Identify which cell holds the provided text, then report its (x, y) central coordinate. 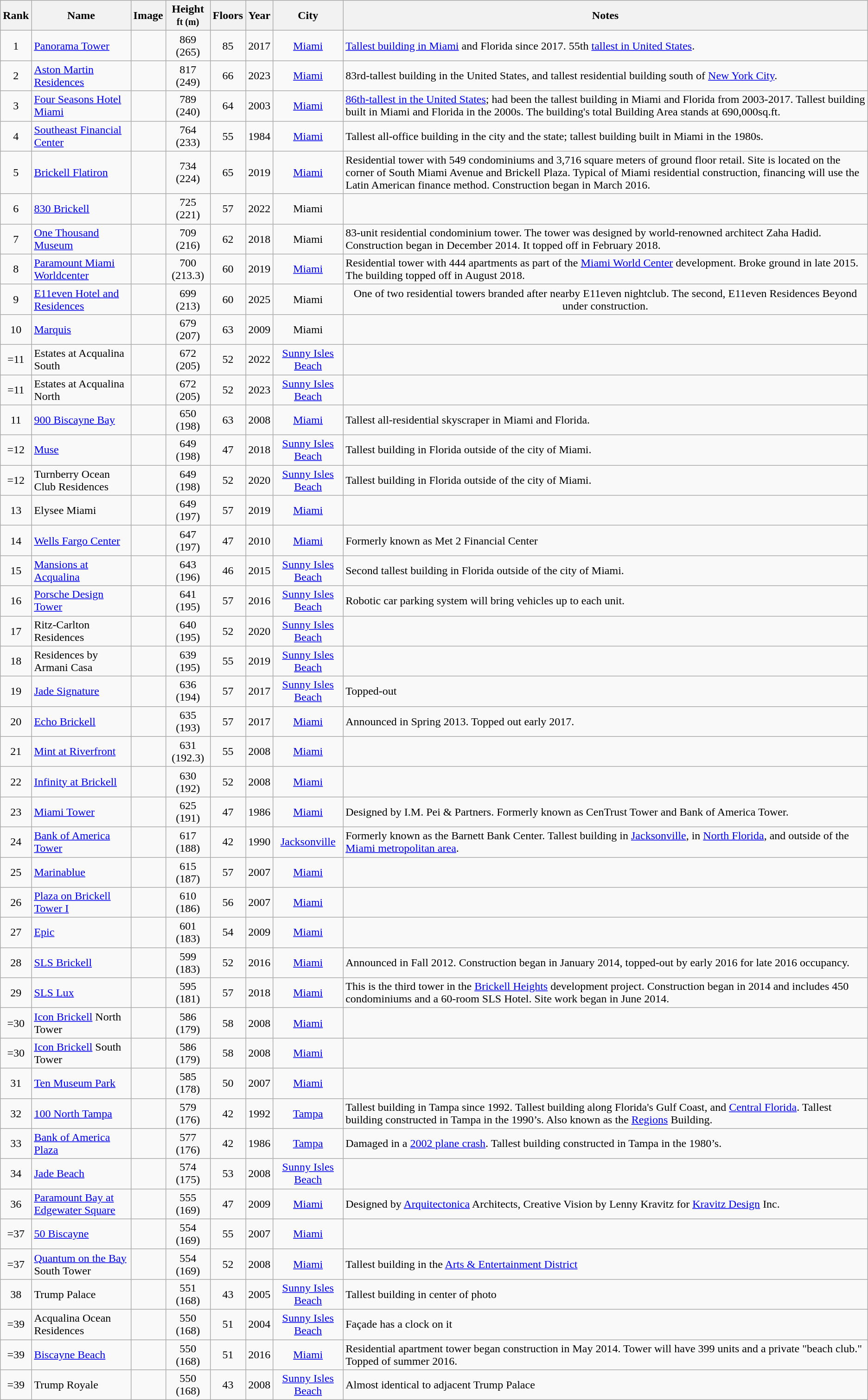
610 (186) (188, 903)
643 (196) (188, 571)
Icon Brickell South Tower (81, 1053)
Marinablue (81, 872)
Elysee Miami (81, 511)
734 (224) (188, 172)
Mansions at Acqualina (81, 571)
26 (16, 903)
21 (16, 752)
Topped-out (606, 691)
27 (16, 932)
Residences by Armani Casa (81, 661)
54 (228, 932)
574 (175) (188, 1173)
19 (16, 691)
9 (16, 299)
Rank (16, 16)
649 (197) (188, 511)
Almost identical to adjacent Trump Palace (606, 1385)
E11even Hotel and Residences (81, 299)
699 (213) (188, 299)
Second tallest building in Florida outside of the city of Miami. (606, 571)
53 (228, 1173)
789 (240) (188, 106)
Formerly known as Met 2 Financial Center (606, 540)
64 (228, 106)
28 (16, 963)
Tallest building in center of photo (606, 1294)
One Thousand Museum (81, 239)
2025 (260, 299)
Tallest building in Miami and Florida since 2017. 55th tallest in United States. (606, 45)
Tallest all-residential skyscraper in Miami and Florida. (606, 420)
15 (16, 571)
8 (16, 269)
631 (192.3) (188, 752)
SLS Brickell (81, 963)
2003 (260, 106)
1990 (260, 842)
599 (183) (188, 963)
Robotic car parking system will bring vehicles up to each unit. (606, 601)
Ten Museum Park (81, 1083)
50 (228, 1083)
Paramount Bay at Edgewater Square (81, 1204)
Wells Fargo Center (81, 540)
2005 (260, 1294)
2010 (260, 540)
46 (228, 571)
764 (233) (188, 136)
85 (228, 45)
639 (195) (188, 661)
Jade Signature (81, 691)
13 (16, 511)
Trump Palace (81, 1294)
66 (228, 76)
16 (16, 601)
Announced in Spring 2013. Topped out early 2017. (606, 721)
31 (16, 1083)
641 (195) (188, 601)
615 (187) (188, 872)
17 (16, 631)
65 (228, 172)
Name (81, 16)
Icon Brickell North Tower (81, 1023)
2004 (260, 1324)
Porsche Design Tower (81, 601)
One of two residential towers branded after nearby E11even nightclub. The second, E11even Residences Beyond under construction. (606, 299)
700 (213.3) (188, 269)
Trump Royale (81, 1385)
Jade Beach (81, 1173)
1984 (260, 136)
Ritz-Carlton Residences (81, 631)
11 (16, 420)
Bank of America Tower (81, 842)
817 (249) (188, 76)
869 (265) (188, 45)
32 (16, 1113)
679 (207) (188, 329)
25 (16, 872)
1992 (260, 1113)
38 (16, 1294)
Residential apartment tower began construction in May 2014. Tower will have 399 units and a private "beach club." Topped of summer 2016. (606, 1354)
Image (148, 16)
18 (16, 661)
34 (16, 1173)
617 (188) (188, 842)
Muse (81, 450)
14 (16, 540)
22 (16, 781)
Quantum on the Bay South Tower (81, 1264)
Panorama Tower (81, 45)
2015 (260, 571)
Miami Tower (81, 812)
Year (260, 16)
Designed by Arquitectonica Architects, Creative Vision by Lenny Kravitz for Kravitz Design Inc. (606, 1204)
601 (183) (188, 932)
Tallest building in the Arts & Entertainment District (606, 1264)
Brickell Flatiron (81, 172)
Formerly known as the Barnett Bank Center. Tallest building in Jacksonville, in North Florida, and outside of the Miami metropolitan area. (606, 842)
Mint at Riverfront (81, 752)
Announced in Fall 2012. Construction began in January 2014, topped-out by early 2016 for late 2016 occupancy. (606, 963)
Four Seasons Hotel Miami (81, 106)
62 (228, 239)
33 (16, 1144)
725 (221) (188, 209)
Epic (81, 932)
Biscayne Beach (81, 1354)
630 (192) (188, 781)
SLS Lux (81, 993)
Floors (228, 16)
7 (16, 239)
Infinity at Brickell (81, 781)
577 (176) (188, 1144)
Echo Brickell (81, 721)
83rd-tallest building in the United States, and tallest residential building south of New York City. (606, 76)
636 (194) (188, 691)
3 (16, 106)
Bank of America Plaza (81, 1144)
Southeast Financial Center (81, 136)
5 (16, 172)
29 (16, 993)
830 Brickell (81, 209)
Turnberry Ocean Club Residences (81, 480)
Tallest all-office building in the city and the state; tallest building built in Miami in the 1980s. (606, 136)
20 (16, 721)
709 (216) (188, 239)
23 (16, 812)
Designed by I.M. Pei & Partners. Formerly known as CenTrust Tower and Bank of America Tower. (606, 812)
4 (16, 136)
Heightft (m) (188, 16)
Paramount Miami Worldcenter (81, 269)
Façade has a clock on it (606, 1324)
Jacksonville (308, 842)
Damaged in a 2002 plane crash. Tallest building constructed in Tampa in the 1980’s. (606, 1144)
2 (16, 76)
Acqualina Ocean Residences (81, 1324)
640 (195) (188, 631)
100 North Tampa (81, 1113)
635 (193) (188, 721)
579 (176) (188, 1113)
647 (197) (188, 540)
625 (191) (188, 812)
50 Biscayne (81, 1234)
Marquis (81, 329)
1 (16, 45)
City (308, 16)
10 (16, 329)
Notes (606, 16)
900 Biscayne Bay (81, 420)
Plaza on Brickell Tower I (81, 903)
56 (228, 903)
36 (16, 1204)
Estates at Acqualina North (81, 389)
595 (181) (188, 993)
650 (198) (188, 420)
551 (168) (188, 1294)
Aston Martin Residences (81, 76)
6 (16, 209)
24 (16, 842)
555 (169) (188, 1204)
585 (178) (188, 1083)
Estates at Acqualina South (81, 360)
